Search for the cell housing the specified text and yield its [x, y] center coordinate. 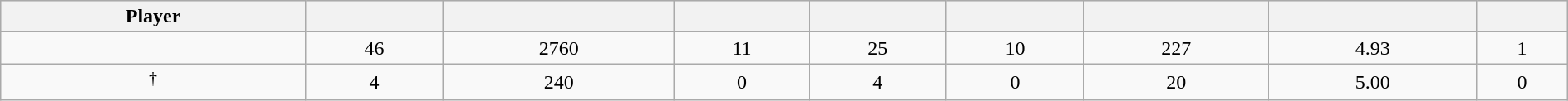
Player [154, 17]
2760 [559, 48]
† [154, 83]
4.93 [1373, 48]
25 [877, 48]
11 [742, 48]
5.00 [1373, 83]
1 [1523, 48]
20 [1176, 83]
46 [374, 48]
10 [1015, 48]
240 [559, 83]
227 [1176, 48]
